Scan for the cell matching the given text and deliver its [x, y] coordinate at center. 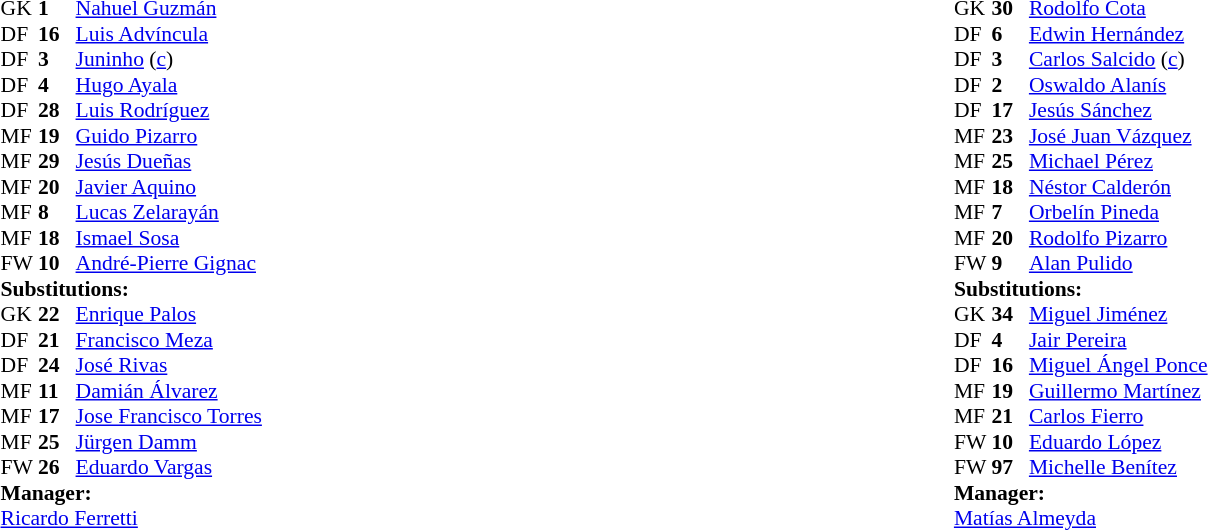
Edwin Hernández [1118, 34]
José Rivas [169, 365]
Juninho (c) [169, 59]
28 [57, 111]
2 [1010, 85]
11 [57, 391]
Alan Pulido [1118, 263]
Eduardo López [1118, 442]
7 [1010, 213]
26 [57, 467]
Jose Francisco Torres [169, 417]
8 [57, 213]
Guillermo Martínez [1118, 391]
Michelle Benítez [1118, 467]
Lucas Zelarayán [169, 213]
Miguel Ángel Ponce [1118, 365]
34 [1010, 315]
Luis Advíncula [169, 34]
Jesús Dueñas [169, 161]
Orbelín Pineda [1118, 213]
23 [1010, 136]
Francisco Meza [169, 340]
Carlos Salcido (c) [1118, 59]
9 [1010, 263]
Oswaldo Alanís [1118, 85]
Damián Álvarez [169, 391]
24 [57, 365]
Guido Pizarro [169, 136]
Jürgen Damm [169, 442]
Javier Aquino [169, 187]
97 [1010, 467]
22 [57, 315]
Carlos Fierro [1118, 417]
Luis Rodríguez [169, 111]
Hugo Ayala [169, 85]
José Juan Vázquez [1118, 136]
Eduardo Vargas [169, 467]
Jair Pereira [1118, 340]
Enrique Palos [169, 315]
6 [1010, 34]
Néstor Calderón [1118, 187]
Miguel Jiménez [1118, 315]
Michael Pérez [1118, 161]
Rodolfo Pizarro [1118, 238]
Ismael Sosa [169, 238]
Jesús Sánchez [1118, 111]
André-Pierre Gignac [169, 263]
29 [57, 161]
